Pinpoint the cell where the given text exists, returning its [X, Y] midpoint coordinate. 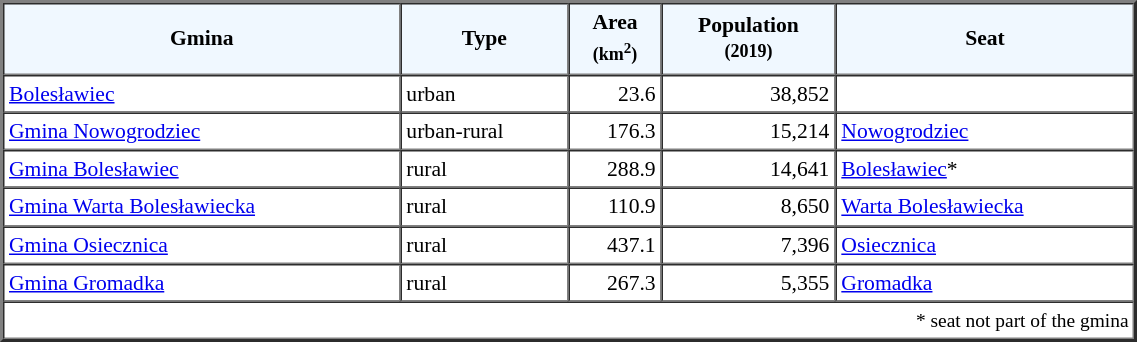
Nowogrodziec [984, 131]
Bolesławiec* [984, 169]
Gromadka [984, 283]
urban [484, 93]
437.1 [614, 245]
Population(2019) [749, 38]
Gmina Osiecznica [202, 245]
23.6 [614, 93]
7,396 [749, 245]
Gmina [202, 38]
Type [484, 38]
Bolesławiec [202, 93]
Gmina Bolesławiec [202, 169]
Gmina Gromadka [202, 283]
176.3 [614, 131]
110.9 [614, 207]
Warta Bolesławiecka [984, 207]
38,852 [749, 93]
Osiecznica [984, 245]
14,641 [749, 169]
288.9 [614, 169]
urban-rural [484, 131]
Seat [984, 38]
5,355 [749, 283]
8,650 [749, 207]
Area(km2) [614, 38]
Gmina Warta Bolesławiecka [202, 207]
15,214 [749, 131]
267.3 [614, 283]
* seat not part of the gmina [569, 321]
Gmina Nowogrodziec [202, 131]
